Pinpoint the cell where the given text exists, returning its [x, y] midpoint coordinate. 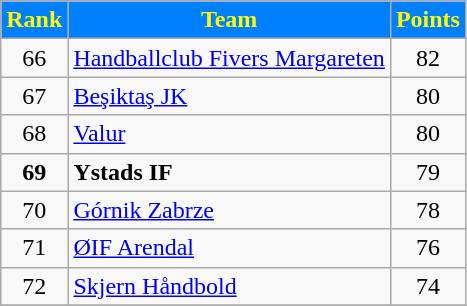
Beşiktaş JK [230, 96]
Valur [230, 134]
Górnik Zabrze [230, 210]
68 [34, 134]
71 [34, 248]
Handballclub Fivers Margareten [230, 58]
70 [34, 210]
67 [34, 96]
ØIF Arendal [230, 248]
69 [34, 172]
74 [428, 286]
Skjern Håndbold [230, 286]
Rank [34, 20]
72 [34, 286]
76 [428, 248]
Team [230, 20]
Points [428, 20]
79 [428, 172]
Ystads IF [230, 172]
66 [34, 58]
78 [428, 210]
82 [428, 58]
